Capture the cell that displays the provided text and extract its (X, Y) central coordinate. 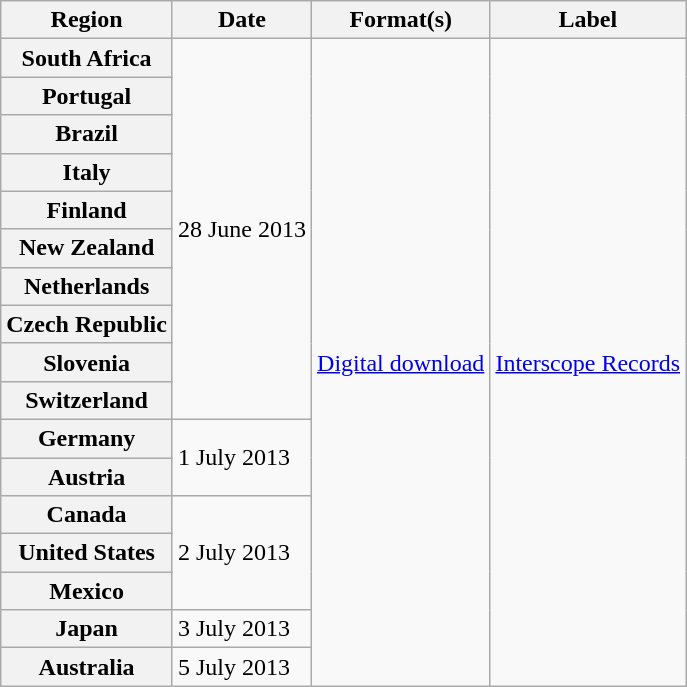
Switzerland (87, 400)
Netherlands (87, 286)
Brazil (87, 134)
Date (242, 20)
South Africa (87, 58)
Interscope Records (588, 362)
1 July 2013 (242, 457)
Australia (87, 667)
3 July 2013 (242, 629)
Austria (87, 477)
Region (87, 20)
Digital download (401, 362)
Label (588, 20)
5 July 2013 (242, 667)
Czech Republic (87, 324)
Slovenia (87, 362)
Canada (87, 515)
Italy (87, 172)
Finland (87, 210)
Format(s) (401, 20)
28 June 2013 (242, 230)
Germany (87, 438)
New Zealand (87, 248)
Mexico (87, 591)
Japan (87, 629)
2 July 2013 (242, 553)
United States (87, 553)
Portugal (87, 96)
